For the text-containing cell, return its midpoint in (X, Y) coordinate format. 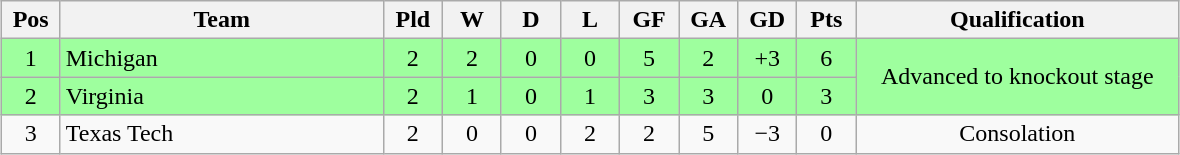
Pos (30, 20)
Michigan (222, 58)
Qualification (1018, 20)
Virginia (222, 96)
W (472, 20)
+3 (768, 58)
Team (222, 20)
L (590, 20)
6 (826, 58)
Advanced to knockout stage (1018, 77)
Consolation (1018, 134)
GA (708, 20)
Texas Tech (222, 134)
Pld (412, 20)
−3 (768, 134)
GD (768, 20)
GF (650, 20)
D (530, 20)
Pts (826, 20)
